Scan for the cell matching the given text and deliver its (x, y) coordinate at center. 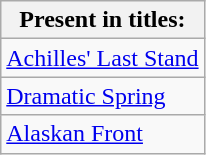
Present in titles: (102, 20)
Achilles' Last Stand (102, 58)
Dramatic Spring (102, 96)
Alaskan Front (102, 134)
